Detect which cell encompasses the target text, then output its (X, Y) center coordinate. 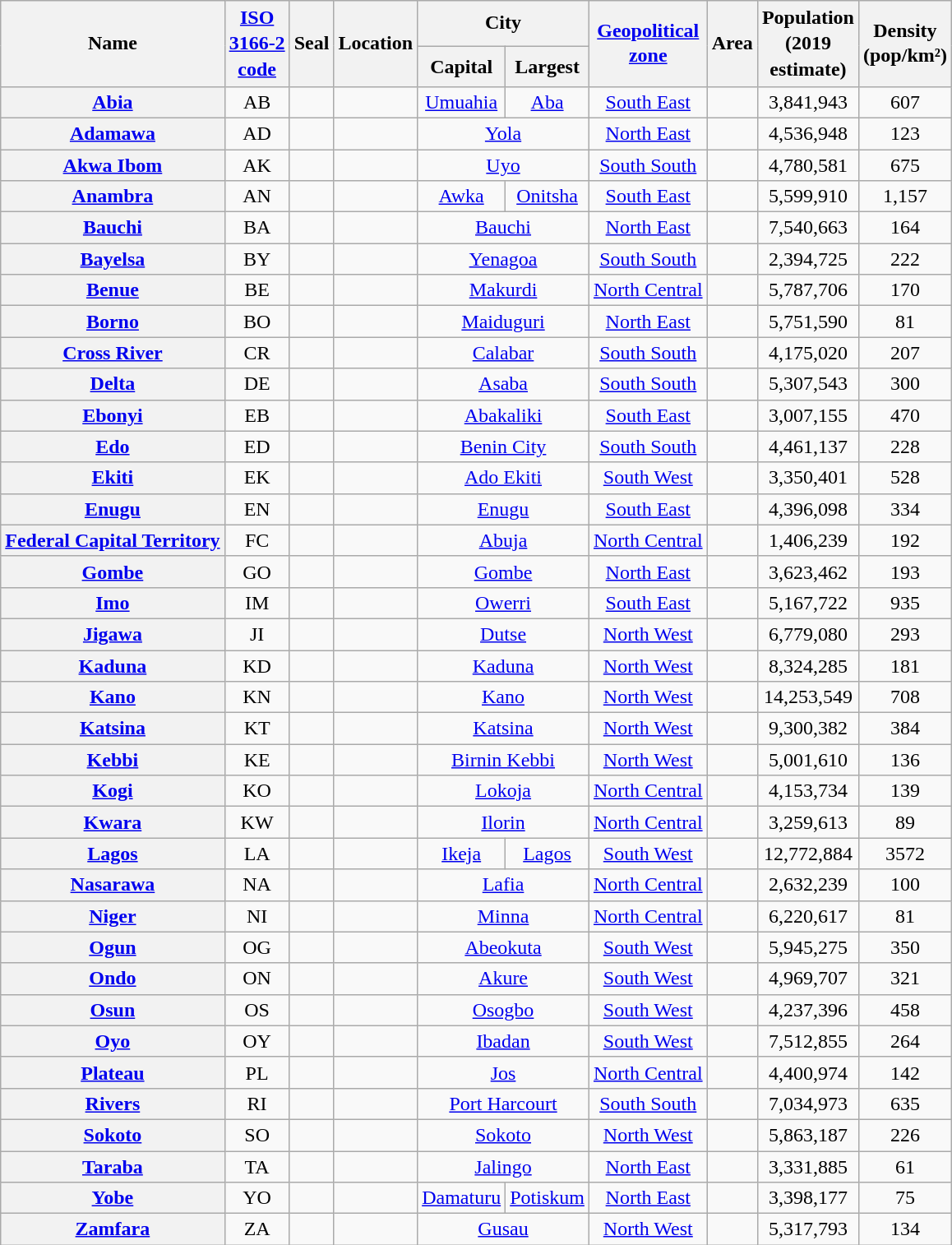
LA (256, 854)
Bayelsa (113, 259)
Minna (503, 916)
KE (256, 760)
5,001,610 (807, 760)
7,034,973 (807, 1104)
AB (256, 102)
Asaba (503, 384)
12,772,884 (807, 854)
Kogi (113, 791)
61 (904, 1167)
528 (904, 478)
Kebbi (113, 760)
Anambra (113, 197)
75 (904, 1198)
Population(2019estimate) (807, 44)
Yola (503, 133)
Abakaliki (503, 415)
ED (256, 447)
ON (256, 979)
Jos (503, 1072)
NI (256, 916)
City (503, 23)
3,841,943 (807, 102)
134 (904, 1229)
7,540,663 (807, 228)
4,400,974 (807, 1072)
Rivers (113, 1104)
Borno (113, 322)
6,220,617 (807, 916)
Area (732, 44)
4,461,137 (807, 447)
Osogbo (503, 1010)
ISO3166-2code (256, 44)
SO (256, 1135)
AD (256, 133)
IM (256, 603)
DE (256, 384)
Jigawa (113, 634)
Taraba (113, 1167)
4,175,020 (807, 353)
384 (904, 729)
5,317,793 (807, 1229)
Ibadan (503, 1041)
EB (256, 415)
FC (256, 540)
4,536,948 (807, 133)
KT (256, 729)
470 (904, 415)
AK (256, 165)
YO (256, 1198)
8,324,285 (807, 666)
5,751,590 (807, 322)
Damaturu (462, 1198)
5,599,910 (807, 197)
Owerri (503, 603)
4,237,396 (807, 1010)
3,007,155 (807, 415)
Yenagoa (503, 259)
5,863,187 (807, 1135)
139 (904, 791)
228 (904, 447)
5,945,275 (807, 947)
5,307,543 (807, 384)
Akure (503, 979)
BO (256, 322)
AN (256, 197)
Oyo (113, 1041)
Jalingo (503, 1167)
Aba (548, 102)
Ondo (113, 979)
3,259,613 (807, 822)
Akwa Ibom (113, 165)
Lokoja (503, 791)
Onitsha (548, 197)
635 (904, 1104)
Ikeja (462, 854)
5,787,706 (807, 290)
OS (256, 1010)
3,623,462 (807, 572)
KO (256, 791)
9,300,382 (807, 729)
Abuja (503, 540)
Capital (462, 67)
Niger (113, 916)
Ilorin (503, 822)
Ekiti (113, 478)
EN (256, 509)
BA (256, 228)
5,167,722 (807, 603)
Port Harcourt (503, 1104)
2,632,239 (807, 885)
164 (904, 228)
Awka (462, 197)
Uyo (503, 165)
Calabar (503, 353)
Ogun (113, 947)
Benin City (503, 447)
675 (904, 165)
300 (904, 384)
BY (256, 259)
4,969,707 (807, 979)
Largest (548, 67)
Plateau (113, 1072)
Lafia (503, 885)
1,157 (904, 197)
ZA (256, 1229)
Federal Capital Territory (113, 540)
350 (904, 947)
708 (904, 697)
3,398,177 (807, 1198)
OY (256, 1041)
Makurdi (503, 290)
Density(pop/km²) (904, 44)
Maiduguri (503, 322)
226 (904, 1135)
192 (904, 540)
KN (256, 697)
Edo (113, 447)
Benue (113, 290)
Dutse (503, 634)
14,253,549 (807, 697)
3,331,885 (807, 1167)
100 (904, 885)
2,394,725 (807, 259)
Adamawa (113, 133)
4,780,581 (807, 165)
Abeokuta (503, 947)
4,396,098 (807, 509)
OG (256, 947)
Gusau (503, 1229)
BE (256, 290)
Zamfara (113, 1229)
Potiskum (548, 1198)
181 (904, 666)
Ado Ekiti (503, 478)
Imo (113, 603)
3,350,401 (807, 478)
Seal (312, 44)
JI (256, 634)
TA (256, 1167)
RI (256, 1104)
PL (256, 1072)
NA (256, 885)
EK (256, 478)
Abia (113, 102)
Osun (113, 1010)
142 (904, 1072)
CR (256, 353)
Yobe (113, 1198)
935 (904, 603)
Geopoliticalzone (648, 44)
3572 (904, 854)
222 (904, 259)
89 (904, 822)
264 (904, 1041)
Name (113, 44)
Cross River (113, 353)
Delta (113, 384)
293 (904, 634)
Birnin Kebbi (503, 760)
170 (904, 290)
458 (904, 1010)
7,512,855 (807, 1041)
Location (376, 44)
207 (904, 353)
KD (256, 666)
6,779,080 (807, 634)
334 (904, 509)
193 (904, 572)
KW (256, 822)
321 (904, 979)
136 (904, 760)
123 (904, 133)
Kwara (113, 822)
GO (256, 572)
Umuahia (462, 102)
1,406,239 (807, 540)
Ebonyi (113, 415)
Nasarawa (113, 885)
607 (904, 102)
4,153,734 (807, 791)
